Detect which cell encompasses the target text, then output its [x, y] center coordinate. 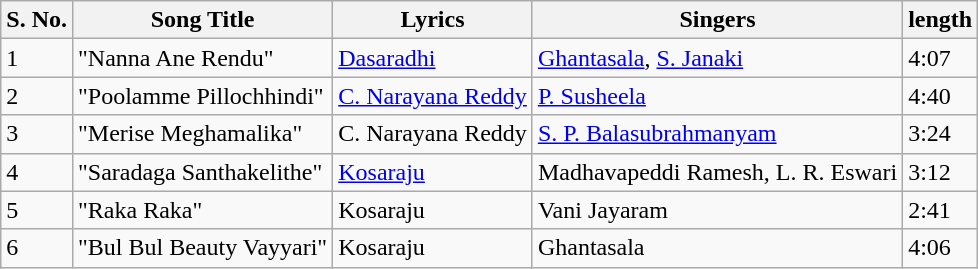
5 [37, 210]
3:12 [940, 172]
Ghantasala [717, 248]
S. P. Balasubrahmanyam [717, 134]
4:06 [940, 248]
"Bul Bul Beauty Vayyari" [202, 248]
4:07 [940, 58]
Dasaradhi [433, 58]
1 [37, 58]
"Nanna Ane Rendu" [202, 58]
Ghantasala, S. Janaki [717, 58]
Lyrics [433, 20]
Vani Jayaram [717, 210]
"Merise Meghamalika" [202, 134]
"Poolamme Pillochhindi" [202, 96]
Singers [717, 20]
Song Title [202, 20]
S. No. [37, 20]
3:24 [940, 134]
4 [37, 172]
3 [37, 134]
Madhavapeddi Ramesh, L. R. Eswari [717, 172]
length [940, 20]
P. Susheela [717, 96]
4:40 [940, 96]
2 [37, 96]
"Raka Raka" [202, 210]
2:41 [940, 210]
"Saradaga Santhakelithe" [202, 172]
6 [37, 248]
